Identify which cell holds the provided text, then report its [x, y] central coordinate. 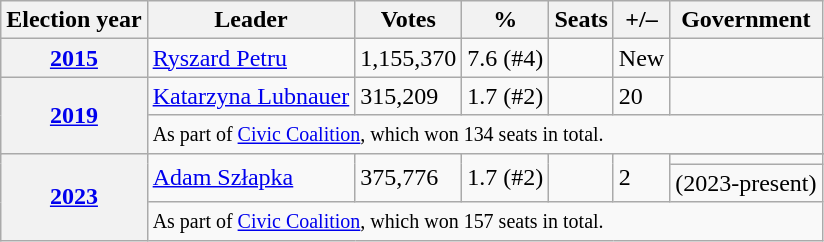
2015 [74, 58]
Katarzyna Lubnauer [251, 96]
2023 [74, 196]
Seats [581, 20]
Votes [408, 20]
375,776 [408, 178]
Leader [251, 20]
20 [641, 96]
(2023-present) [746, 183]
Government [746, 20]
1,155,370 [408, 58]
Adam Szłapka [251, 178]
As part of Civic Coalition, which won 134 seats in total. [484, 134]
+/– [641, 20]
315,209 [408, 96]
Election year [74, 20]
% [506, 20]
2 [641, 178]
As part of Civic Coalition, which won 157 seats in total. [484, 221]
New [641, 58]
2019 [74, 115]
7.6 (#4) [506, 58]
Ryszard Petru [251, 58]
